Output the (X, Y) coordinate of the center of the cell containing the given text.  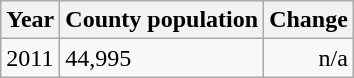
County population (162, 20)
n/a (309, 58)
2011 (30, 58)
Year (30, 20)
44,995 (162, 58)
Change (309, 20)
